Pinpoint the cell where the given text exists, returning its (x, y) midpoint coordinate. 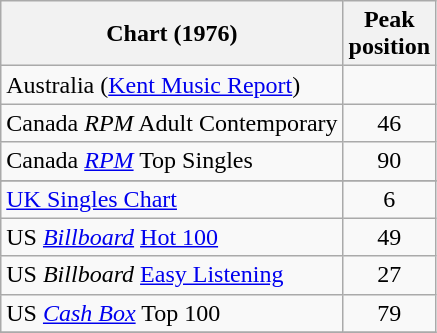
US Billboard Easy Listening (172, 275)
Canada RPM Adult Contemporary (172, 123)
Peakposition (389, 34)
6 (389, 199)
Australia (Kent Music Report) (172, 85)
46 (389, 123)
27 (389, 275)
79 (389, 313)
90 (389, 161)
49 (389, 237)
UK Singles Chart (172, 199)
US Billboard Hot 100 (172, 237)
Chart (1976) (172, 34)
Canada RPM Top Singles (172, 161)
US Cash Box Top 100 (172, 313)
